Capture the cell that displays the provided text and extract its [X, Y] central coordinate. 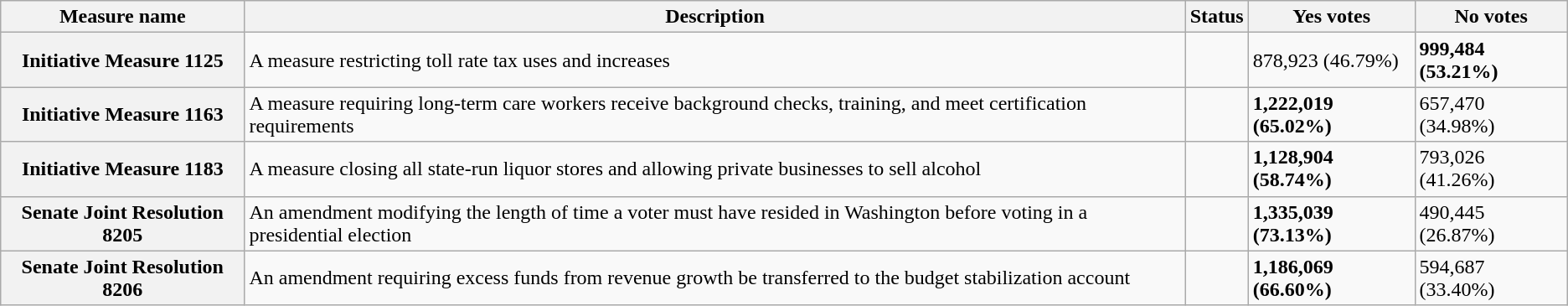
Senate Joint Resolution 8206 [122, 278]
A measure restricting toll rate tax uses and increases [715, 60]
Initiative Measure 1163 [122, 114]
1,222,019 (65.02%) [1332, 114]
Initiative Measure 1183 [122, 169]
1,128,904 (58.74%) [1332, 169]
Yes votes [1332, 17]
657,470 (34.98%) [1491, 114]
A measure requiring long-term care workers receive background checks, training, and meet certification requirements [715, 114]
1,335,039 (73.13%) [1332, 223]
Measure name [122, 17]
Status [1216, 17]
1,186,069 (66.60%) [1332, 278]
878,923 (46.79%) [1332, 60]
490,445 (26.87%) [1491, 223]
An amendment modifying the length of time a voter must have resided in Washington before voting in a presidential election [715, 223]
Description [715, 17]
793,026 (41.26%) [1491, 169]
No votes [1491, 17]
An amendment requiring excess funds from revenue growth be transferred to the budget stabilization account [715, 278]
594,687 (33.40%) [1491, 278]
Initiative Measure 1125 [122, 60]
999,484 (53.21%) [1491, 60]
Senate Joint Resolution 8205 [122, 223]
A measure closing all state-run liquor stores and allowing private businesses to sell alcohol [715, 169]
